Return the [X, Y] coordinate for the center point of the cell that contains the specified text.  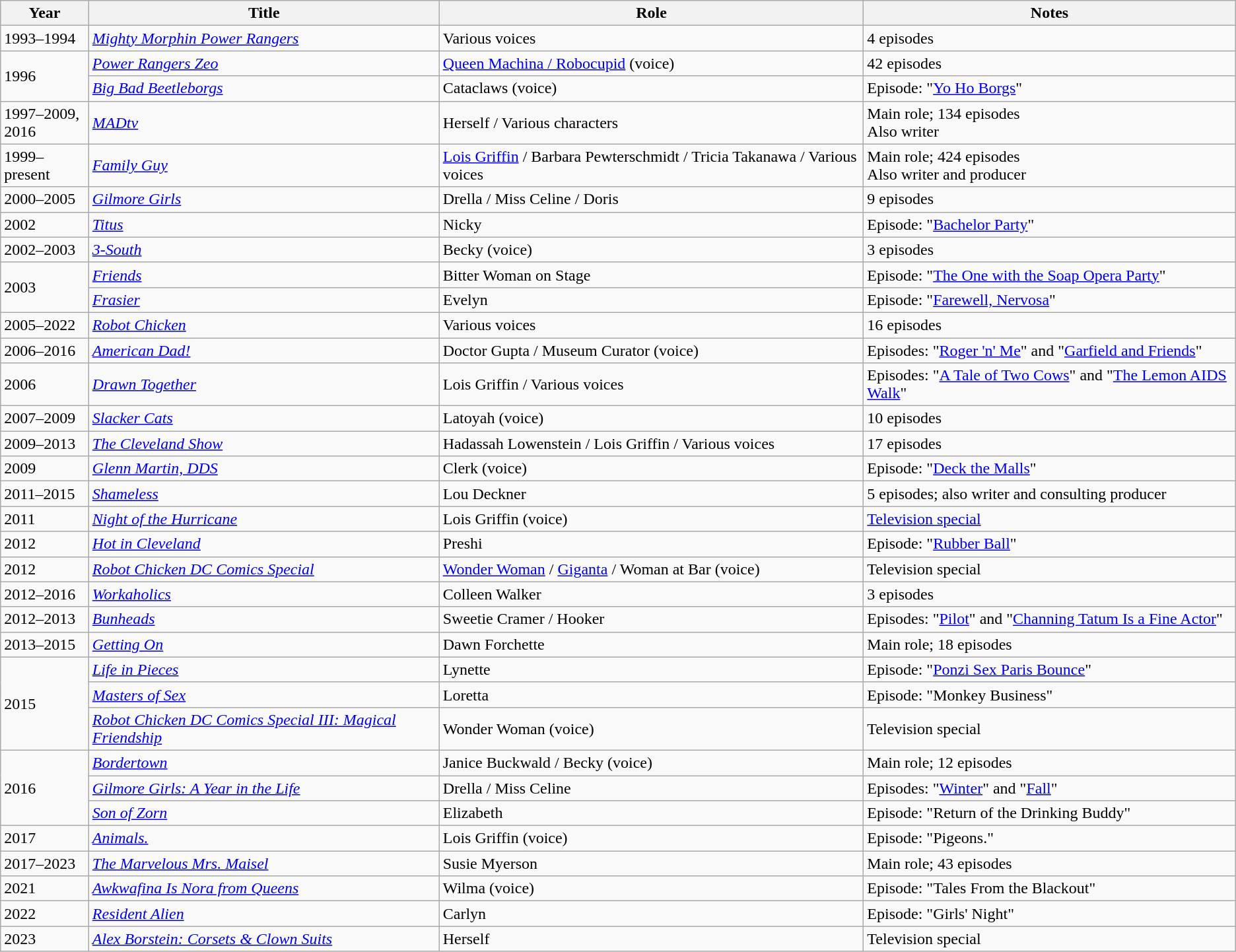
10 episodes [1050, 419]
1997–2009,2016 [45, 123]
Gilmore Girls [264, 199]
Lynette [651, 669]
2015 [45, 704]
Mighty Morphin Power Rangers [264, 38]
Herself [651, 939]
Queen Machina / Robocupid (voice) [651, 63]
Carlyn [651, 914]
Episode: "Rubber Ball" [1050, 544]
Gilmore Girls: A Year in the Life [264, 788]
2009–2013 [45, 444]
Drella / Miss Celine / Doris [651, 199]
Role [651, 13]
Friends [264, 275]
Dawn Forchette [651, 644]
Awkwafina Is Nora from Queens [264, 889]
Janice Buckwald / Becky (voice) [651, 763]
Episode: "Tales From the Blackout" [1050, 889]
2011 [45, 519]
42 episodes [1050, 63]
16 episodes [1050, 325]
American Dad! [264, 351]
Cataclaws (voice) [651, 88]
2000–2005 [45, 199]
Episodes: "Roger 'n' Me" and "Garfield and Friends" [1050, 351]
Drella / Miss Celine [651, 788]
Glenn Martin, DDS [264, 469]
Susie Myerson [651, 864]
Evelyn [651, 300]
Sweetie Cramer / Hooker [651, 619]
2013–2015 [45, 644]
Drawn Together [264, 384]
Year [45, 13]
Masters of Sex [264, 695]
Lois Griffin / Barbara Pewterschmidt / Tricia Takanawa / Various voices [651, 165]
2012–2013 [45, 619]
Episode: "Yo Ho Borgs" [1050, 88]
2005–2022 [45, 325]
Episode: "Pigeons." [1050, 838]
Getting On [264, 644]
Big Bad Beetleborgs [264, 88]
Preshi [651, 544]
Robot Chicken DC Comics Special III: Magical Friendship [264, 729]
2011–2015 [45, 494]
Becky (voice) [651, 250]
1993–1994 [45, 38]
2002–2003 [45, 250]
2002 [45, 224]
Power Rangers Zeo [264, 63]
Episodes: "Winter" and "Fall" [1050, 788]
Loretta [651, 695]
Life in Pieces [264, 669]
Animals. [264, 838]
2023 [45, 939]
Notes [1050, 13]
Robot Chicken DC Comics Special [264, 569]
Episode: "Return of the Drinking Buddy" [1050, 813]
3-South [264, 250]
Nicky [651, 224]
Episode: "Bachelor Party" [1050, 224]
4 episodes [1050, 38]
Hadassah Lowenstein / Lois Griffin / Various voices [651, 444]
Family Guy [264, 165]
Main role; 134 episodesAlso writer [1050, 123]
Workaholics [264, 594]
Lou Deckner [651, 494]
Bitter Woman on Stage [651, 275]
Latoyah (voice) [651, 419]
Slacker Cats [264, 419]
17 episodes [1050, 444]
Robot Chicken [264, 325]
1996 [45, 76]
Main role; 424 episodesAlso writer and producer [1050, 165]
Episode: "Farewell, Nervosa" [1050, 300]
2009 [45, 469]
Episodes: "Pilot" and "Channing Tatum Is a Fine Actor" [1050, 619]
2016 [45, 788]
Clerk (voice) [651, 469]
Night of the Hurricane [264, 519]
Episode: "Ponzi Sex Paris Bounce" [1050, 669]
The Cleveland Show [264, 444]
Elizabeth [651, 813]
Bunheads [264, 619]
MADtv [264, 123]
Hot in Cleveland [264, 544]
Episode: "Girls' Night" [1050, 914]
Main role; 18 episodes [1050, 644]
Bordertown [264, 763]
Frasier [264, 300]
Herself / Various characters [651, 123]
Lois Griffin / Various voices [651, 384]
2003 [45, 287]
Main role; 43 episodes [1050, 864]
2012–2016 [45, 594]
Episodes: "A Tale of Two Cows" and "The Lemon AIDS Walk" [1050, 384]
The Marvelous Mrs. Maisel [264, 864]
Titus [264, 224]
Doctor Gupta / Museum Curator (voice) [651, 351]
Colleen Walker [651, 594]
Wonder Woman / Giganta / Woman at Bar (voice) [651, 569]
2017–2023 [45, 864]
Son of Zorn [264, 813]
Resident Alien [264, 914]
2017 [45, 838]
2006–2016 [45, 351]
9 episodes [1050, 199]
2007–2009 [45, 419]
5 episodes; also writer and consulting producer [1050, 494]
Episode: "Monkey Business" [1050, 695]
2006 [45, 384]
Wonder Woman (voice) [651, 729]
Main role; 12 episodes [1050, 763]
Alex Borstein: Corsets & Clown Suits [264, 939]
Title [264, 13]
Shameless [264, 494]
2022 [45, 914]
Episode: "The One with the Soap Opera Party" [1050, 275]
1999–present [45, 165]
Episode: "Deck the Malls" [1050, 469]
2021 [45, 889]
Wilma (voice) [651, 889]
